Search for the cell housing the specified text and yield its (X, Y) center coordinate. 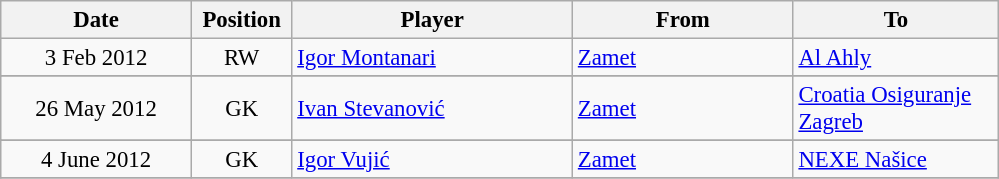
Croatia Osiguranje Zagreb (896, 108)
26 May 2012 (96, 108)
Ivan Stevanović (432, 108)
Date (96, 20)
NEXE Našice (896, 160)
3 Feb 2012 (96, 58)
4 June 2012 (96, 160)
Player (432, 20)
To (896, 20)
Position (242, 20)
From (684, 20)
Al Ahly (896, 58)
RW (242, 58)
Igor Vujić (432, 160)
Igor Montanari (432, 58)
